Pinpoint the cell where the given text exists, returning its (x, y) midpoint coordinate. 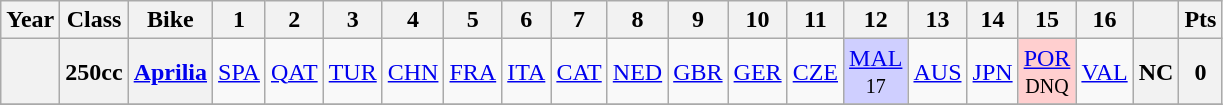
8 (637, 20)
3 (352, 20)
Bike (170, 20)
16 (1104, 20)
FRA (473, 72)
6 (526, 20)
15 (1047, 20)
Aprilia (170, 72)
0 (1200, 72)
13 (938, 20)
Year (30, 20)
250cc (94, 72)
AUS (938, 72)
CAT (579, 72)
NC (1156, 72)
5 (473, 20)
4 (413, 20)
10 (758, 20)
MAL17 (876, 72)
ITA (526, 72)
QAT (294, 72)
2 (294, 20)
12 (876, 20)
GBR (698, 72)
9 (698, 20)
PORDNQ (1047, 72)
11 (815, 20)
GER (758, 72)
14 (992, 20)
VAL (1104, 72)
7 (579, 20)
TUR (352, 72)
Class (94, 20)
Pts (1200, 20)
CZE (815, 72)
JPN (992, 72)
CHN (413, 72)
NED (637, 72)
1 (240, 20)
SPA (240, 72)
